Detect which cell encompasses the target text, then output its [X, Y] center coordinate. 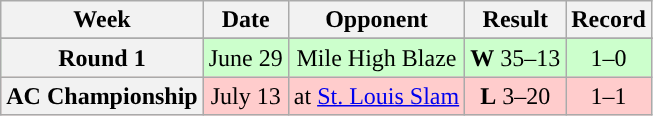
June 29 [246, 58]
at St. Louis Slam [376, 96]
1–1 [609, 96]
Result [516, 20]
Week [102, 20]
July 13 [246, 96]
Opponent [376, 20]
Record [609, 20]
Date [246, 20]
W 35–13 [516, 58]
Mile High Blaze [376, 58]
1–0 [609, 58]
AC Championship [102, 96]
Round 1 [102, 58]
L 3–20 [516, 96]
